Capture the cell that displays the provided text and extract its (x, y) central coordinate. 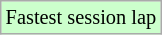
Fastest session lap (81, 17)
